For the text-containing cell, return its midpoint in (x, y) coordinate format. 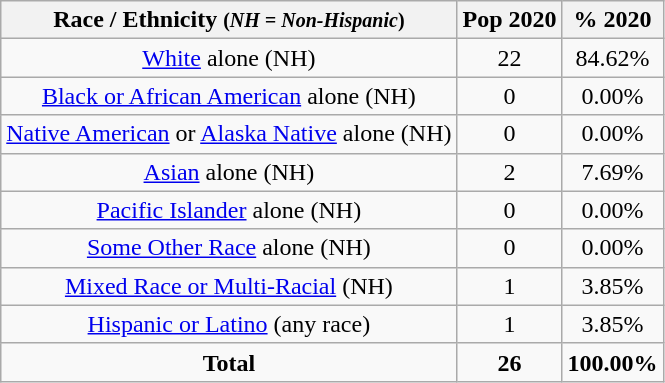
Some Other Race alone (NH) (229, 248)
Pacific Islander alone (NH) (229, 210)
84.62% (612, 58)
2 (510, 172)
Black or African American alone (NH) (229, 96)
22 (510, 58)
Hispanic or Latino (any race) (229, 324)
Asian alone (NH) (229, 172)
Native American or Alaska Native alone (NH) (229, 134)
White alone (NH) (229, 58)
Mixed Race or Multi-Racial (NH) (229, 286)
Race / Ethnicity (NH = Non-Hispanic) (229, 20)
% 2020 (612, 20)
100.00% (612, 362)
7.69% (612, 172)
Pop 2020 (510, 20)
Total (229, 362)
26 (510, 362)
